Search for the cell housing the specified text and yield its [X, Y] center coordinate. 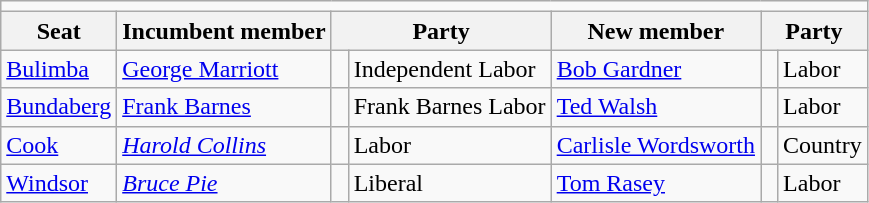
Cook [59, 145]
Tom Rasey [656, 183]
Bundaberg [59, 107]
Seat [59, 31]
Liberal [450, 183]
Frank Barnes Labor [450, 107]
Frank Barnes [224, 107]
Independent Labor [450, 69]
Incumbent member [224, 31]
Bob Gardner [656, 69]
Bulimba [59, 69]
Bruce Pie [224, 183]
Country [823, 145]
Ted Walsh [656, 107]
Harold Collins [224, 145]
Windsor [59, 183]
George Marriott [224, 69]
New member [656, 31]
Carlisle Wordsworth [656, 145]
